From the cell containing the given text, extract its center point as [x, y] coordinate. 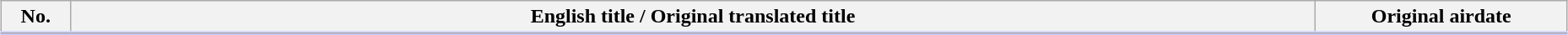
No. [35, 17]
English title / Original translated title [693, 17]
Original airdate [1441, 17]
